Capture the cell that displays the provided text and extract its (x, y) central coordinate. 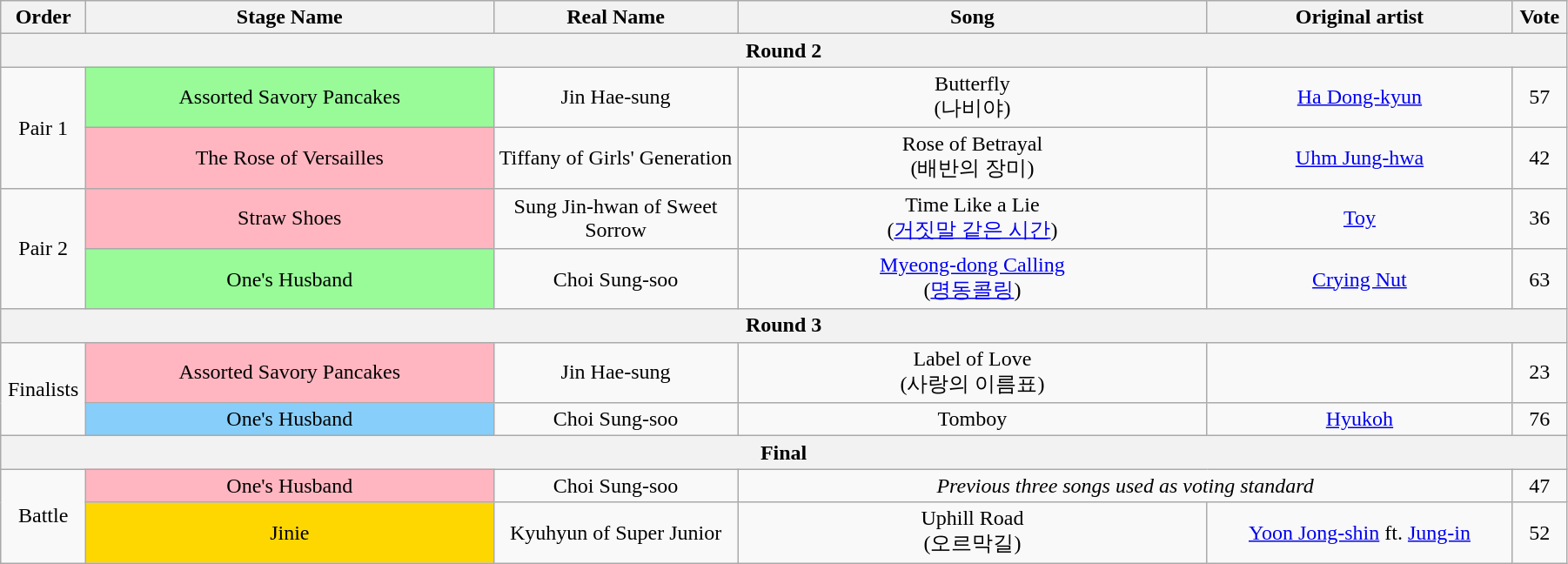
Battle (44, 516)
The Rose of Versailles (290, 158)
76 (1539, 420)
36 (1539, 218)
Straw Shoes (290, 218)
Final (784, 453)
Tiffany of Girls' Generation (616, 158)
Previous three songs used as voting standard (1125, 486)
42 (1539, 158)
Hyukoh (1359, 420)
Sung Jin-hwan of Sweet Sorrow (616, 218)
Song (973, 17)
63 (1539, 279)
Order (44, 17)
Ha Dong-kyun (1359, 97)
52 (1539, 533)
47 (1539, 486)
Label of Love(사랑의 이름표) (973, 373)
Stage Name (290, 17)
Myeong-dong Calling(명동콜링) (973, 279)
Uhm Jung-hwa (1359, 158)
Tomboy (973, 420)
Jinie (290, 533)
Round 3 (784, 326)
Vote (1539, 17)
23 (1539, 373)
Toy (1359, 218)
Pair 2 (44, 249)
Real Name (616, 17)
Original artist (1359, 17)
Pair 1 (44, 127)
Rose of Betrayal(배반의 장미) (973, 158)
Time Like a Lie(거짓말 같은 시간) (973, 218)
Finalists (44, 389)
57 (1539, 97)
Crying Nut (1359, 279)
Butterfly(나비야) (973, 97)
Yoon Jong-shin ft. Jung-in (1359, 533)
Uphill Road(오르막길) (973, 533)
Round 2 (784, 50)
Kyuhyun of Super Junior (616, 533)
